For the text-containing cell, return its midpoint in [x, y] coordinate format. 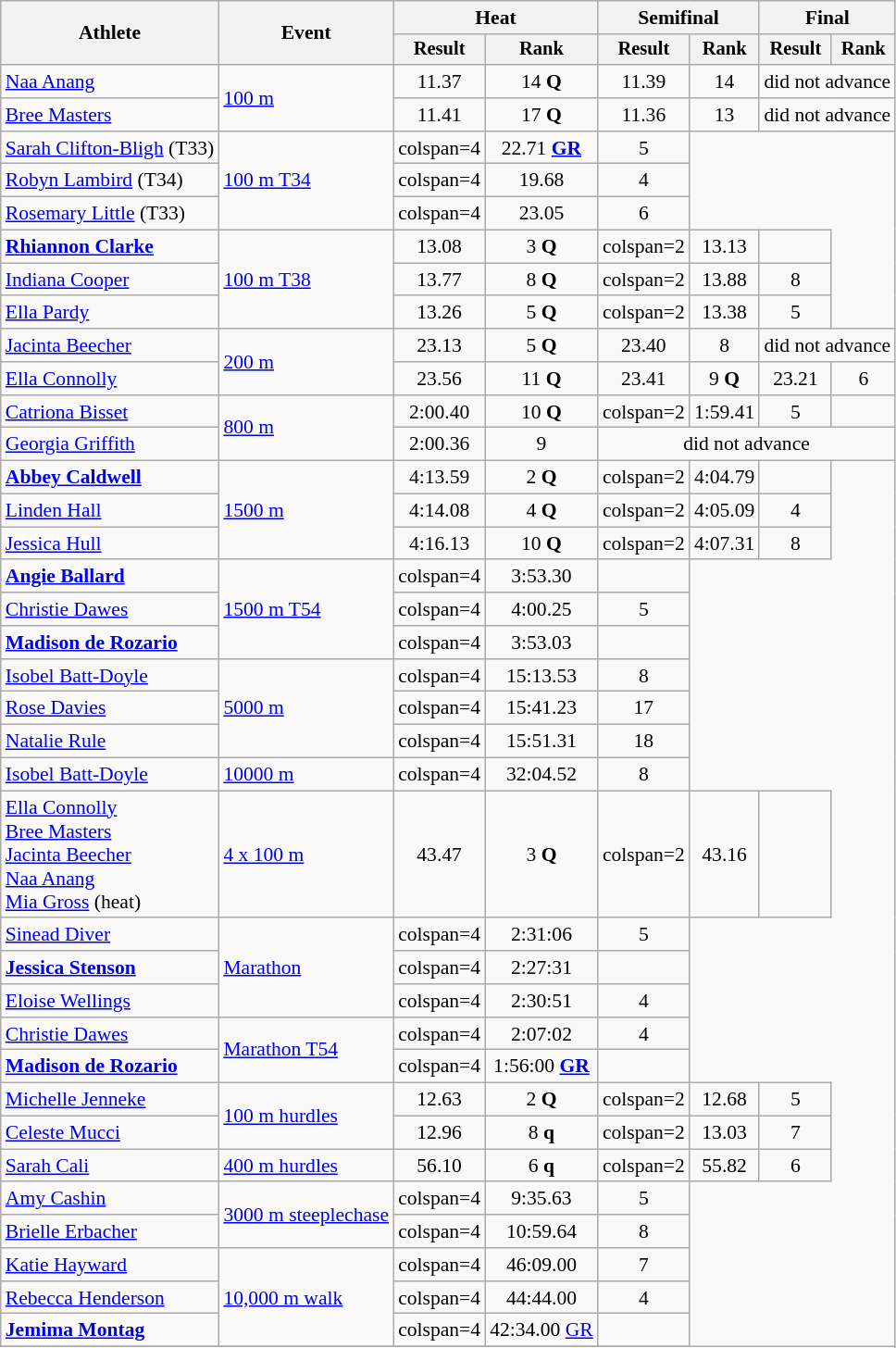
Rose Davies [110, 708]
9:35.63 [541, 1199]
13.08 [439, 247]
Rosemary Little (T33) [110, 214]
4:16.13 [439, 543]
200 m [305, 361]
2:00.40 [439, 412]
15:41.23 [541, 708]
4:07.31 [724, 543]
3:53.03 [541, 643]
4:14.08 [439, 511]
14 Q [541, 81]
1500 m [305, 511]
Linden Hall [110, 511]
2:30:51 [541, 1001]
Heat [496, 18]
13.26 [439, 313]
11 Q [541, 379]
23.05 [541, 214]
Semifinal [679, 18]
10000 m [305, 775]
12.68 [724, 1100]
15:13.53 [541, 676]
46:09.00 [541, 1265]
55.82 [724, 1166]
11.37 [439, 81]
Eloise Wellings [110, 1001]
14 [724, 81]
18 [644, 742]
4:13.59 [439, 478]
2:00.36 [439, 444]
Celeste Mucci [110, 1133]
12.96 [439, 1133]
32:04.52 [541, 775]
100 m [305, 98]
1500 m T54 [305, 609]
2:07:02 [541, 1034]
Michelle Jenneke [110, 1100]
Indiana Cooper [110, 280]
Ella Pardy [110, 313]
23.40 [644, 345]
Marathon [305, 968]
23.21 [795, 379]
Jessica Hull [110, 543]
Catriona Bisset [110, 412]
13.13 [724, 247]
11.39 [644, 81]
8 Q [541, 280]
Rebecca Henderson [110, 1298]
Jessica Stenson [110, 967]
Athlete [110, 33]
19.68 [541, 181]
13 [724, 115]
Sarah Cali [110, 1166]
4:05.09 [724, 511]
Jacinta Beecher [110, 345]
1:59.41 [724, 412]
400 m hurdles [305, 1166]
44:44.00 [541, 1298]
4:00.25 [541, 609]
Sinead Diver [110, 935]
23.56 [439, 379]
800 m [305, 428]
Final [828, 18]
43.16 [724, 855]
2:27:31 [541, 967]
15:51.31 [541, 742]
3000 m steeplechase [305, 1215]
13.03 [724, 1133]
Brielle Erbacher [110, 1231]
Naa Anang [110, 81]
Natalie Rule [110, 742]
56.10 [439, 1166]
Sarah Clifton-Bligh (T33) [110, 148]
Amy Cashin [110, 1199]
Robyn Lambird (T34) [110, 181]
Abbey Caldwell [110, 478]
Event [305, 33]
6 q [541, 1166]
22.71 GR [541, 148]
9 [541, 444]
13.38 [724, 313]
17 [644, 708]
Bree Masters [110, 115]
4 x 100 m [305, 855]
Katie Hayward [110, 1265]
23.13 [439, 345]
100 m T34 [305, 181]
4:04.79 [724, 478]
13.77 [439, 280]
4 Q [541, 511]
2:31:06 [541, 935]
17 Q [541, 115]
Jemima Montag [110, 1330]
13.88 [724, 280]
Angie Ballard [110, 577]
Rhiannon Clarke [110, 247]
11.36 [644, 115]
12.63 [439, 1100]
23.41 [644, 379]
43.47 [439, 855]
Marathon T54 [305, 1050]
100 m T38 [305, 280]
Georgia Griffith [110, 444]
5000 m [305, 709]
100 m hurdles [305, 1117]
Ella ConnollyBree MastersJacinta BeecherNaa AnangMia Gross (heat) [110, 855]
11.41 [439, 115]
10:59.64 [541, 1231]
10,000 m walk [305, 1298]
3:53.30 [541, 577]
1:56:00 GR [541, 1067]
42:34.00 GR [541, 1330]
Ella Connolly [110, 379]
9 Q [724, 379]
8 q [541, 1133]
